Find where the given text appears and provide that cell's center as (x, y) coordinate. 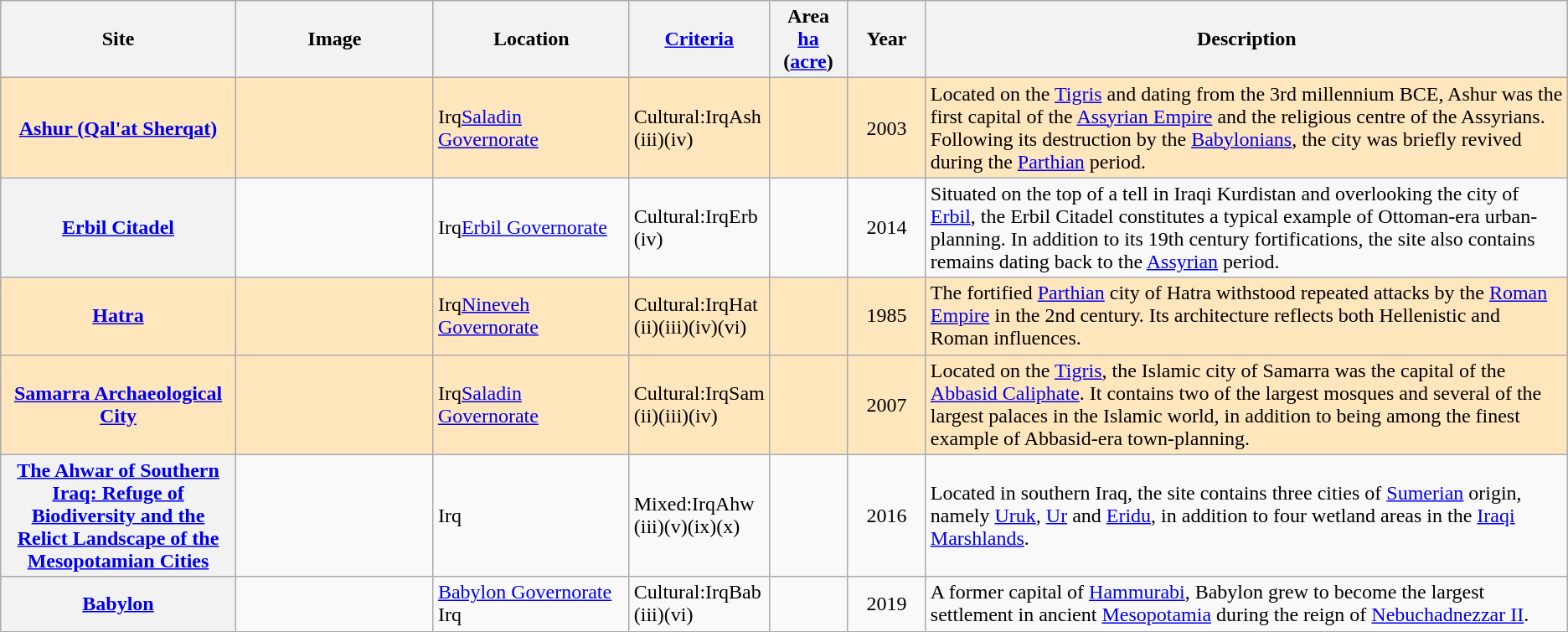
IrqErbil Governorate (531, 228)
Babylon (119, 604)
A former capital of Hammurabi, Babylon grew to become the largest settlement in ancient Mesopotamia during the reign of Nebuchadnezzar II. (1246, 604)
Babylon GovernorateIrq (531, 604)
Site (119, 39)
Mixed:IrqAhw(iii)(v)(ix)(x) (699, 515)
Description (1246, 39)
Areaha (acre) (808, 39)
2007 (887, 404)
Samarra Archaeological City (119, 404)
Erbil Citadel (119, 228)
Criteria (699, 39)
Cultural:IrqHat(ii)(iii)(iv)(vi) (699, 316)
Image (334, 39)
2003 (887, 127)
Ashur (Qal'at Sherqat) (119, 127)
Hatra (119, 316)
1985 (887, 316)
IrqNineveh Governorate (531, 316)
2014 (887, 228)
Cultural:IrqAsh(iii)(iv) (699, 127)
Irq (531, 515)
2016 (887, 515)
Cultural:IrqBab(iii)(vi) (699, 604)
Cultural:IrqSam(ii)(iii)(iv) (699, 404)
Location (531, 39)
The Ahwar of Southern Iraq: Refuge of Biodiversity and the Relict Landscape of the Mesopotamian Cities (119, 515)
Cultural:IrqErb(iv) (699, 228)
2019 (887, 604)
Year (887, 39)
